Identify which cell holds the provided text, then report its [x, y] central coordinate. 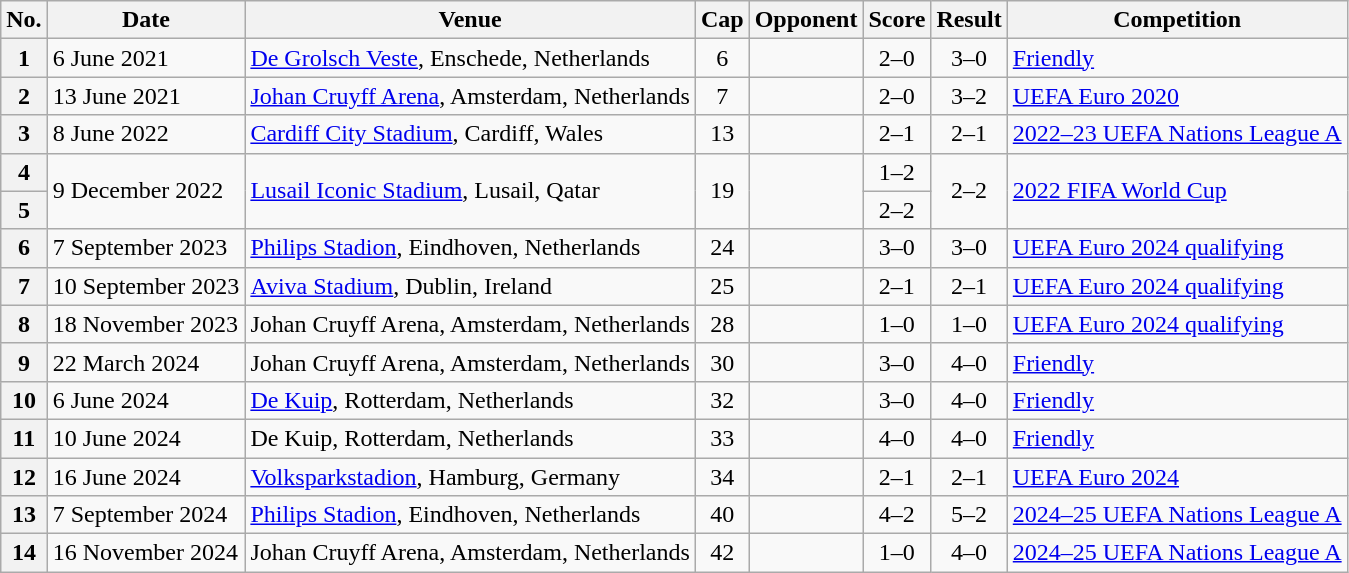
42 [722, 553]
28 [722, 324]
9 December 2022 [146, 191]
16 June 2024 [146, 477]
3–2 [969, 96]
19 [722, 191]
13 June 2021 [146, 96]
10 June 2024 [146, 438]
Score [897, 20]
14 [24, 553]
Lusail Iconic Stadium, Lusail, Qatar [470, 191]
22 March 2024 [146, 362]
7 September 2023 [146, 248]
Opponent [806, 20]
2022–23 UEFA Nations League A [1177, 134]
6 June 2024 [146, 400]
5 [24, 210]
No. [24, 20]
3 [24, 134]
8 [24, 324]
Cap [722, 20]
24 [722, 248]
8 June 2022 [146, 134]
4–2 [897, 515]
Venue [470, 20]
11 [24, 438]
1 [24, 58]
1–2 [897, 172]
33 [722, 438]
6 June 2021 [146, 58]
Date [146, 20]
10 [24, 400]
Result [969, 20]
4 [24, 172]
UEFA Euro 2020 [1177, 96]
9 [24, 362]
Volksparkstadion, Hamburg, Germany [470, 477]
25 [722, 286]
40 [722, 515]
Aviva Stadium, Dublin, Ireland [470, 286]
34 [722, 477]
7 September 2024 [146, 515]
Cardiff City Stadium, Cardiff, Wales [470, 134]
De Grolsch Veste, Enschede, Netherlands [470, 58]
2022 FIFA World Cup [1177, 191]
10 September 2023 [146, 286]
12 [24, 477]
5–2 [969, 515]
16 November 2024 [146, 553]
30 [722, 362]
32 [722, 400]
UEFA Euro 2024 [1177, 477]
2 [24, 96]
18 November 2023 [146, 324]
Competition [1177, 20]
